From the cell containing the given text, extract its center point as (X, Y) coordinate. 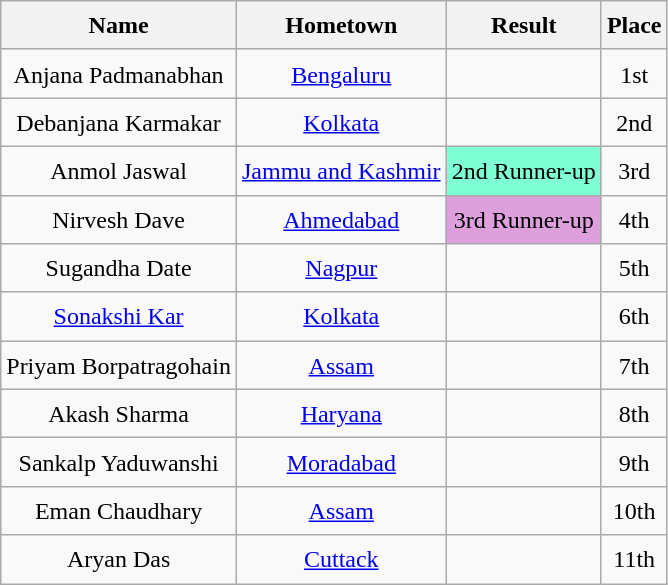
3rd Runner-up (524, 220)
4th (634, 220)
3rd (634, 170)
Moradabad (341, 462)
2nd Runner-up (524, 170)
11th (634, 560)
Aryan Das (119, 560)
Cuttack (341, 560)
Name (119, 26)
7th (634, 366)
Sugandha Date (119, 268)
Jammu and Kashmir (341, 170)
Sankalp Yaduwanshi (119, 462)
Akash Sharma (119, 414)
8th (634, 414)
6th (634, 316)
Haryana (341, 414)
Anjana Padmanabhan (119, 74)
Ahmedabad (341, 220)
Priyam Borpatragohain (119, 366)
Anmol Jaswal (119, 170)
Hometown (341, 26)
5th (634, 268)
Place (634, 26)
1st (634, 74)
Bengaluru (341, 74)
2nd (634, 122)
Nagpur (341, 268)
Eman Chaudhary (119, 510)
9th (634, 462)
10th (634, 510)
Nirvesh Dave (119, 220)
Debanjana Karmakar (119, 122)
Sonakshi Kar (119, 316)
Result (524, 26)
